Detect which cell encompasses the target text, then output its [X, Y] center coordinate. 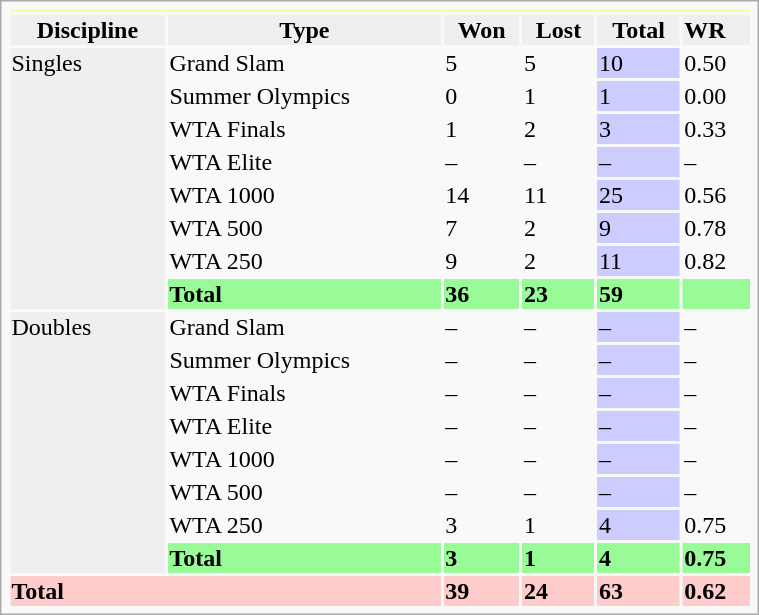
0.82 [716, 261]
7 [482, 228]
36 [482, 294]
0.00 [716, 96]
39 [482, 591]
0.78 [716, 228]
25 [638, 195]
0.33 [716, 129]
14 [482, 195]
0.62 [716, 591]
10 [638, 63]
59 [638, 294]
0 [482, 96]
Discipline [88, 30]
63 [638, 591]
WR [716, 30]
Won [482, 30]
Type [304, 30]
Singles [88, 178]
0.50 [716, 63]
Doubles [88, 442]
Lost [559, 30]
23 [559, 294]
0.56 [716, 195]
24 [559, 591]
